Return the [x, y] coordinate for the center point of the cell that contains the specified text.  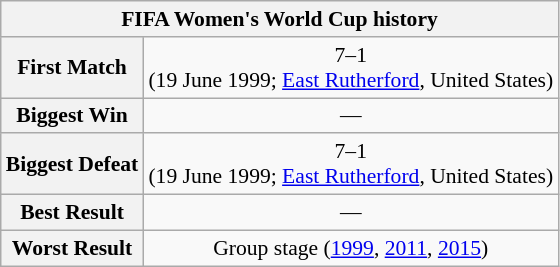
Group stage (1999, 2011, 2015) [350, 248]
Worst Result [72, 248]
Biggest Defeat [72, 164]
First Match [72, 68]
FIFA Women's World Cup history [280, 19]
Best Result [72, 213]
Biggest Win [72, 116]
